Capture the cell that displays the provided text and extract its (x, y) central coordinate. 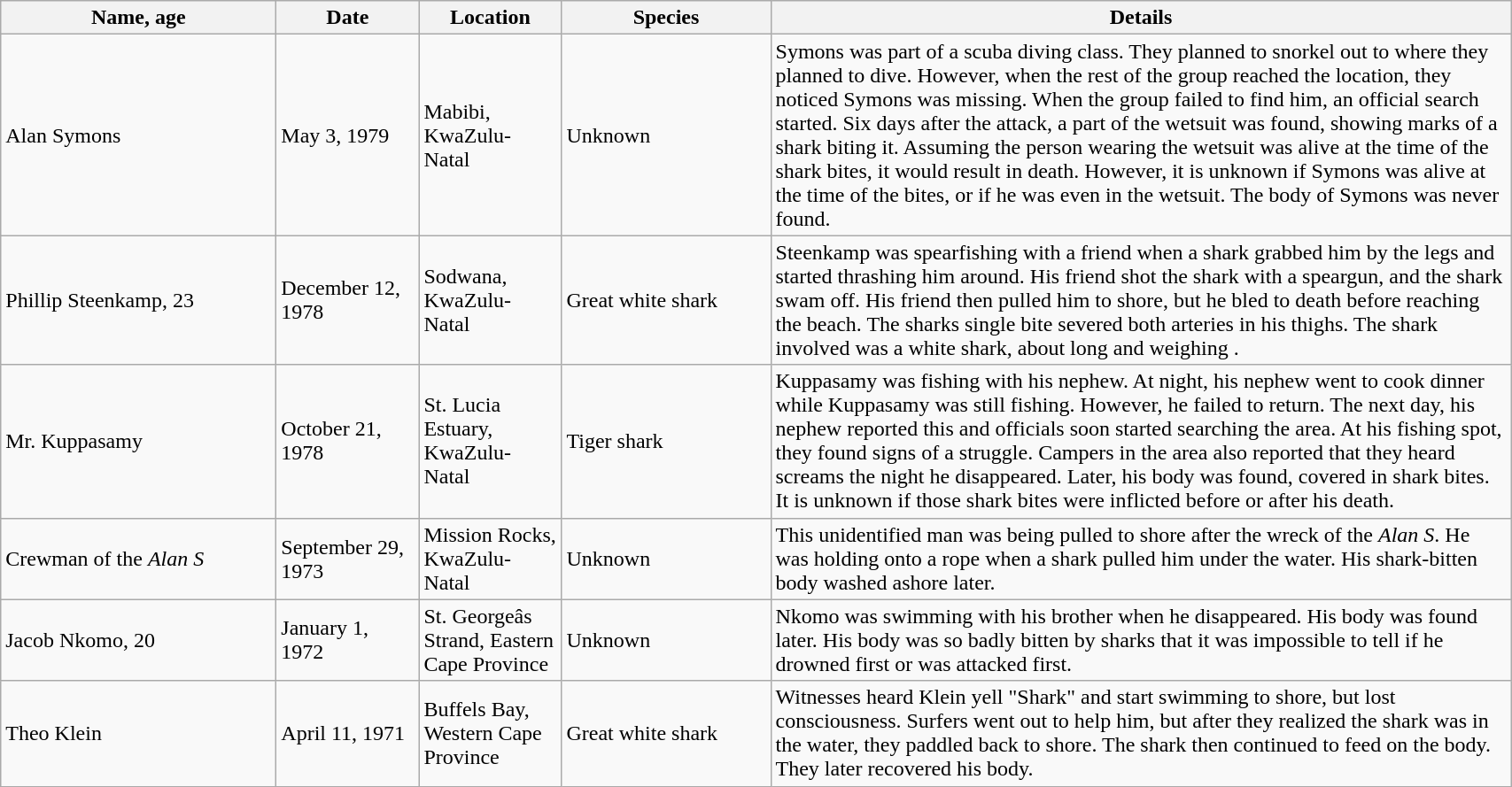
October 21, 1978 (347, 441)
April 11, 1971 (347, 733)
Mr. Kuppasamy (138, 441)
Theo Klein (138, 733)
Name, age (138, 18)
Tiger shark (666, 441)
September 29, 1973 (347, 559)
St. Georgeâs Strand, Eastern Cape Province (491, 640)
Jacob Nkomo, 20 (138, 640)
Alan Symons (138, 135)
Details (1141, 18)
Species (666, 18)
January 1, 1972 (347, 640)
Date (347, 18)
May 3, 1979 (347, 135)
Mission Rocks, KwaZulu-Natal (491, 559)
Mabibi, KwaZulu-Natal (491, 135)
Buffels Bay, Western Cape Province (491, 733)
St. Lucia Estuary, KwaZulu-Natal (491, 441)
Location (491, 18)
Sodwana, KwaZulu-Natal (491, 300)
Phillip Steenkamp, 23 (138, 300)
Crewman of the Alan S (138, 559)
December 12, 1978 (347, 300)
